Detect which cell encompasses the target text, then output its [x, y] center coordinate. 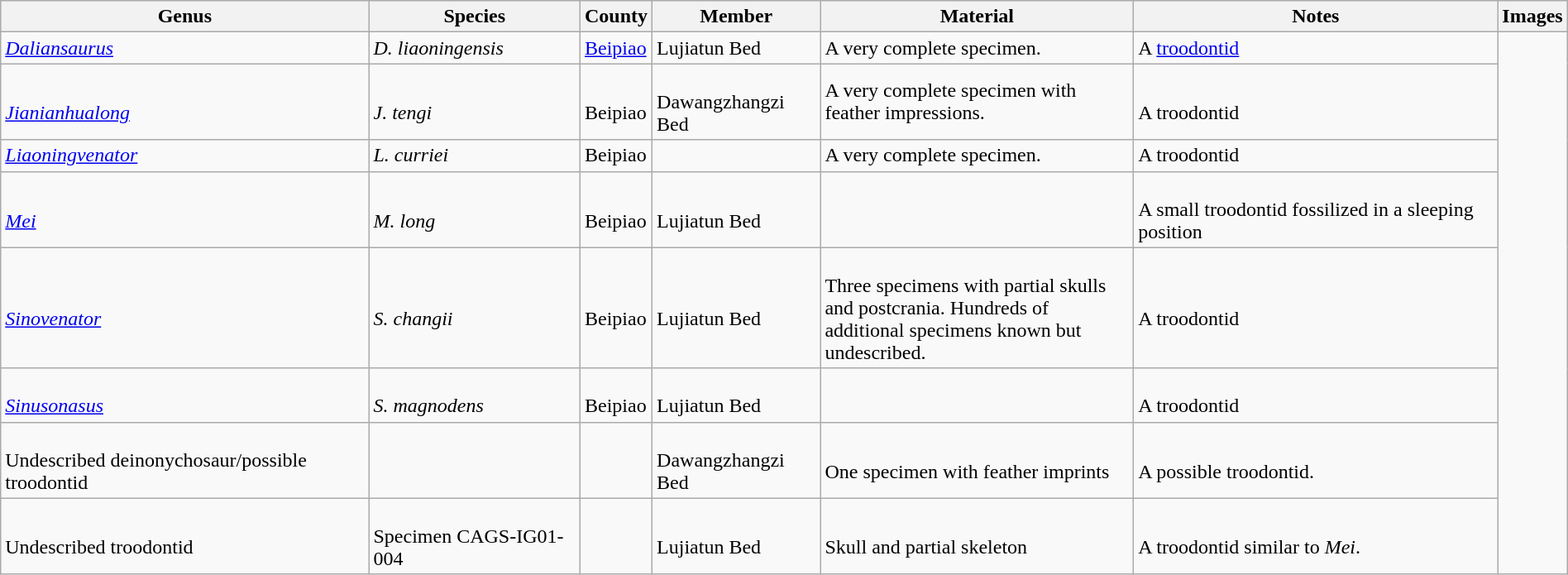
Member [736, 17]
Three specimens with partial skulls and postcrania. Hundreds of additional specimens known but undescribed. [978, 308]
Notes [1316, 17]
Skull and partial skeleton [978, 536]
Liaoningvenator [185, 156]
A possible troodontid. [1316, 460]
L. curriei [475, 156]
A troodontid similar to Mei. [1316, 536]
Genus [185, 17]
S. magnodens [475, 395]
A very complete specimen with feather impressions. [978, 102]
Jianianhualong [185, 102]
S. changii [475, 308]
J. tengi [475, 102]
Undescribed deinonychosaur/possible troodontid [185, 460]
M. long [475, 209]
Sinusonasus [185, 395]
Mei [185, 209]
A small troodontid fossilized in a sleeping position [1316, 209]
County [615, 17]
Undescribed troodontid [185, 536]
One specimen with feather imprints [978, 460]
Images [1532, 17]
Daliansaurus [185, 48]
Species [475, 17]
Sinovenator [185, 308]
Material [978, 17]
D. liaoningensis [475, 48]
Specimen CAGS-IG01-004 [475, 536]
